Search for the cell housing the specified text and yield its [X, Y] center coordinate. 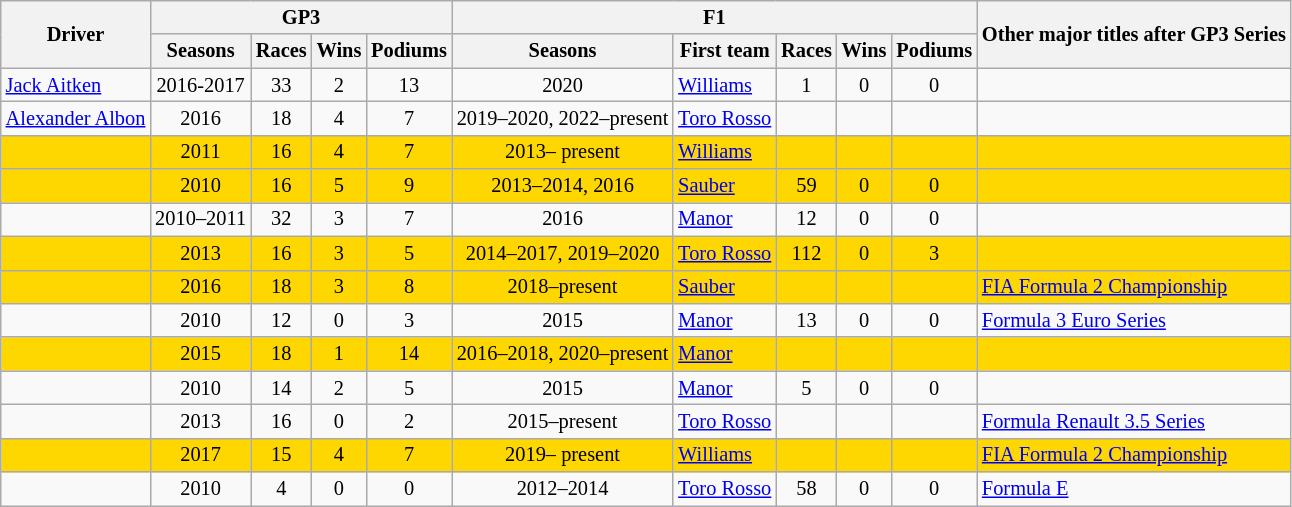
33 [282, 85]
2014–2017, 2019–2020 [562, 253]
59 [806, 186]
F1 [714, 17]
Other major titles after GP3 Series [1134, 34]
2013–2014, 2016 [562, 186]
2015–present [562, 421]
2013– present [562, 152]
2017 [200, 455]
8 [409, 287]
112 [806, 253]
15 [282, 455]
2011 [200, 152]
58 [806, 489]
Formula Renault 3.5 Series [1134, 421]
Driver [76, 34]
2019– present [562, 455]
Alexander Albon [76, 118]
2016-2017 [200, 85]
GP3 [301, 17]
2016–2018, 2020–present [562, 354]
2012–2014 [562, 489]
2020 [562, 85]
2010–2011 [200, 219]
9 [409, 186]
32 [282, 219]
2019–2020, 2022–present [562, 118]
2018–present [562, 287]
Formula E [1134, 489]
First team [724, 51]
Jack Aitken [76, 85]
Formula 3 Euro Series [1134, 320]
